Detect which cell encompasses the target text, then output its [x, y] center coordinate. 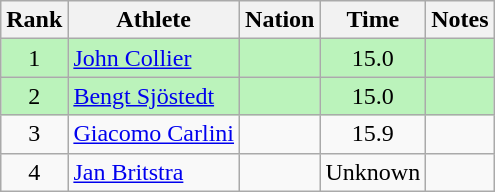
2 [34, 96]
Notes [460, 20]
Bengt Sjöstedt [154, 96]
3 [34, 134]
Time [373, 20]
Nation [280, 20]
1 [34, 58]
Rank [34, 20]
John Collier [154, 58]
Unknown [373, 172]
Giacomo Carlini [154, 134]
4 [34, 172]
Athlete [154, 20]
Jan Britstra [154, 172]
15.9 [373, 134]
